From the cell containing the given text, extract its center point as (x, y) coordinate. 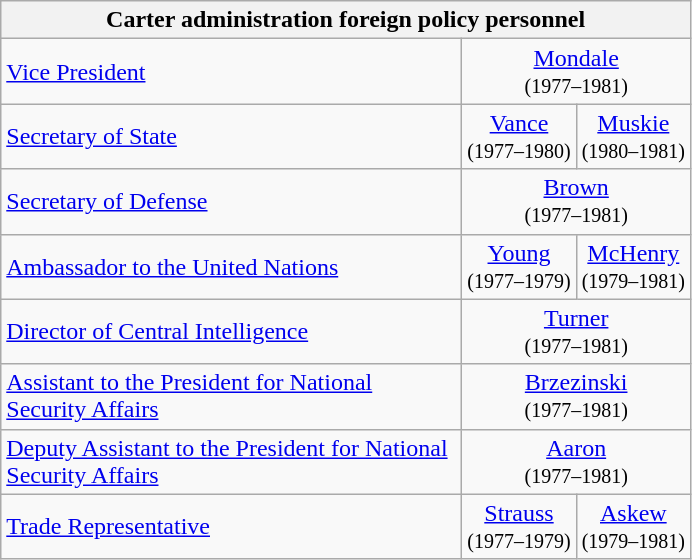
Strauss(1977–1979) (519, 526)
Deputy Assistant to the President for National Security Affairs (232, 462)
Brown(1977–1981) (576, 202)
Director of Central Intelligence (232, 332)
Turner(1977–1981) (576, 332)
Mondale(1977–1981) (576, 72)
Vice President (232, 72)
Aaron(1977–1981) (576, 462)
Trade Representative (232, 526)
Askew(1979–1981) (633, 526)
Carter administration foreign policy personnel (346, 20)
Young(1977–1979) (519, 266)
Ambassador to the United Nations (232, 266)
Secretary of Defense (232, 202)
Vance(1977–1980) (519, 136)
Secretary of State (232, 136)
McHenry(1979–1981) (633, 266)
Brzezinski(1977–1981) (576, 396)
Muskie(1980–1981) (633, 136)
Assistant to the President for National Security Affairs (232, 396)
